Return [x, y] of the center of cell containing provided text 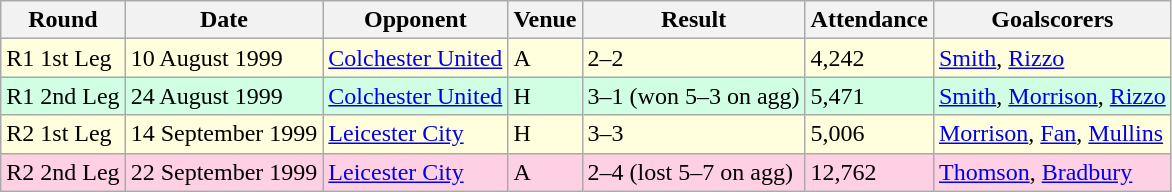
R2 1st Leg [63, 134]
Smith, Morrison, Rizzo [1052, 96]
Thomson, Bradbury [1052, 172]
22 September 1999 [224, 172]
5,471 [869, 96]
5,006 [869, 134]
3–1 (won 5–3 on agg) [694, 96]
Smith, Rizzo [1052, 58]
2–2 [694, 58]
Opponent [416, 20]
10 August 1999 [224, 58]
4,242 [869, 58]
Date [224, 20]
Result [694, 20]
14 September 1999 [224, 134]
R1 1st Leg [63, 58]
Round [63, 20]
12,762 [869, 172]
R1 2nd Leg [63, 96]
2–4 (lost 5–7 on agg) [694, 172]
Attendance [869, 20]
24 August 1999 [224, 96]
R2 2nd Leg [63, 172]
Venue [545, 20]
Morrison, Fan, Mullins [1052, 134]
3–3 [694, 134]
Goalscorers [1052, 20]
